Provide the [x, y] coordinate of the cell's center where the given text is located.  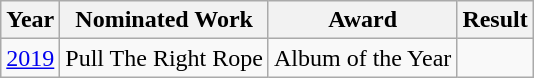
Result [495, 20]
Album of the Year [362, 58]
Award [362, 20]
2019 [30, 58]
Nominated Work [164, 20]
Pull The Right Rope [164, 58]
Year [30, 20]
